Identify which cell holds the provided text, then report its [X, Y] central coordinate. 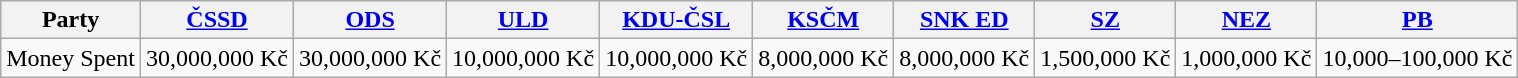
1,000,000 Kč [1246, 58]
KDU-ČSL [676, 20]
Money Spent [71, 58]
NEZ [1246, 20]
ULD [524, 20]
ODS [370, 20]
Party [71, 20]
ČSSD [216, 20]
1,500,000 Kč [1106, 58]
PB [1418, 20]
KSČM [824, 20]
SNK ED [964, 20]
10,000–100,000 Kč [1418, 58]
SZ [1106, 20]
